From the cell containing the given text, extract its center point as (X, Y) coordinate. 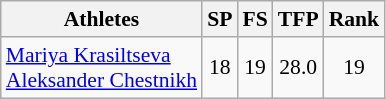
18 (220, 68)
FS (254, 19)
SP (220, 19)
TFP (298, 19)
Rank (354, 19)
Athletes (102, 19)
28.0 (298, 68)
Mariya KrasiltsevaAleksander Chestnikh (102, 68)
